Provide the (X, Y) coordinate of the cell's center where the given text is located.  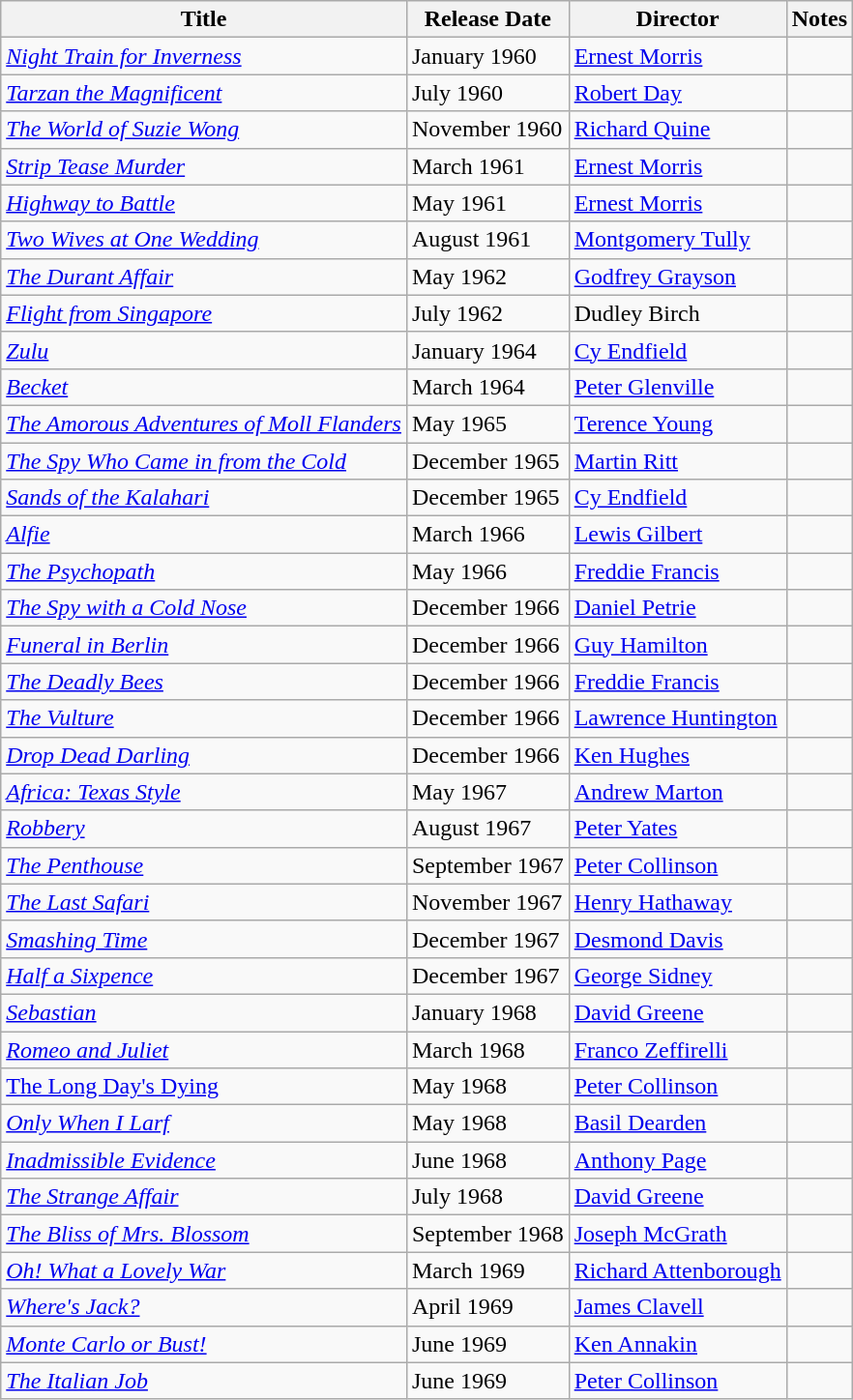
Anthony Page (677, 1160)
April 1969 (487, 1307)
The Deadly Bees (204, 682)
January 1960 (487, 56)
Dudley Birch (677, 313)
The World of Suzie Wong (204, 130)
The Last Safari (204, 902)
Half a Sixpence (204, 976)
Only When I Larf (204, 1123)
George Sidney (677, 976)
Monte Carlo or Bust! (204, 1344)
Smashing Time (204, 939)
May 1965 (487, 423)
Highway to Battle (204, 203)
May 1967 (487, 792)
Strip Tease Murder (204, 166)
Title (204, 19)
January 1968 (487, 1012)
The Italian Job (204, 1381)
Andrew Marton (677, 792)
Director (677, 19)
November 1967 (487, 902)
Desmond Davis (677, 939)
Richard Attenborough (677, 1270)
Peter Glenville (677, 387)
The Long Day's Dying (204, 1087)
Guy Hamilton (677, 645)
May 1966 (487, 571)
Becket (204, 387)
September 1968 (487, 1234)
August 1967 (487, 829)
Robbery (204, 829)
March 1966 (487, 535)
Oh! What a Lovely War (204, 1270)
Sebastian (204, 1012)
Flight from Singapore (204, 313)
June 1968 (487, 1160)
The Bliss of Mrs. Blossom (204, 1234)
March 1964 (487, 387)
Richard Quine (677, 130)
The Penthouse (204, 865)
Basil Dearden (677, 1123)
The Amorous Adventures of Moll Flanders (204, 423)
September 1967 (487, 865)
January 1964 (487, 350)
Drop Dead Darling (204, 755)
July 1960 (487, 93)
Henry Hathaway (677, 902)
Ken Annakin (677, 1344)
Peter Yates (677, 829)
July 1968 (487, 1197)
The Vulture (204, 718)
Terence Young (677, 423)
The Strange Affair (204, 1197)
Ken Hughes (677, 755)
July 1962 (487, 313)
Notes (819, 19)
Alfie (204, 535)
Africa: Texas Style (204, 792)
Daniel Petrie (677, 608)
Montgomery Tully (677, 240)
The Spy Who Came in from the Cold (204, 461)
March 1969 (487, 1270)
Martin Ritt (677, 461)
May 1962 (487, 277)
Sands of the Kalahari (204, 498)
The Psychopath (204, 571)
Two Wives at One Wedding (204, 240)
The Durant Affair (204, 277)
Zulu (204, 350)
Lewis Gilbert (677, 535)
Night Train for Inverness (204, 56)
Tarzan the Magnificent (204, 93)
The Spy with a Cold Nose (204, 608)
Where's Jack? (204, 1307)
Romeo and Juliet (204, 1049)
Lawrence Huntington (677, 718)
November 1960 (487, 130)
Funeral in Berlin (204, 645)
August 1961 (487, 240)
Release Date (487, 19)
March 1968 (487, 1049)
May 1961 (487, 203)
March 1961 (487, 166)
Franco Zeffirelli (677, 1049)
Godfrey Grayson (677, 277)
Inadmissible Evidence (204, 1160)
James Clavell (677, 1307)
Robert Day (677, 93)
Joseph McGrath (677, 1234)
